Locate the cell with the specified text and output its (X, Y) center coordinate. 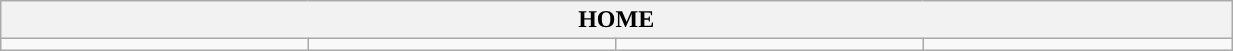
HOME (616, 20)
